For the text-containing cell, return its midpoint in (x, y) coordinate format. 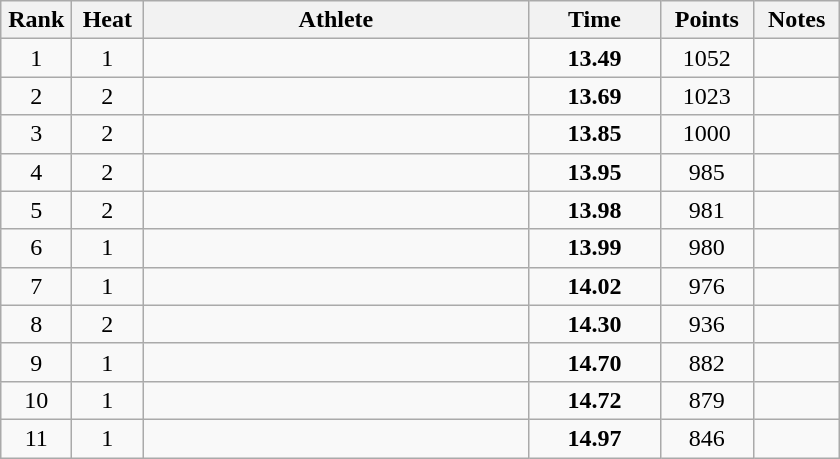
14.30 (594, 324)
14.72 (594, 400)
8 (36, 324)
879 (707, 400)
Notes (797, 20)
4 (36, 172)
6 (36, 248)
Rank (36, 20)
7 (36, 286)
13.69 (594, 96)
882 (707, 362)
11 (36, 438)
5 (36, 210)
13.95 (594, 172)
13.98 (594, 210)
985 (707, 172)
13.99 (594, 248)
1052 (707, 58)
Points (707, 20)
1000 (707, 134)
846 (707, 438)
1023 (707, 96)
10 (36, 400)
Athlete (336, 20)
3 (36, 134)
13.85 (594, 134)
981 (707, 210)
14.02 (594, 286)
Heat (108, 20)
976 (707, 286)
9 (36, 362)
14.97 (594, 438)
14.70 (594, 362)
980 (707, 248)
936 (707, 324)
13.49 (594, 58)
Time (594, 20)
